Pinpoint the cell where the given text exists, returning its (X, Y) midpoint coordinate. 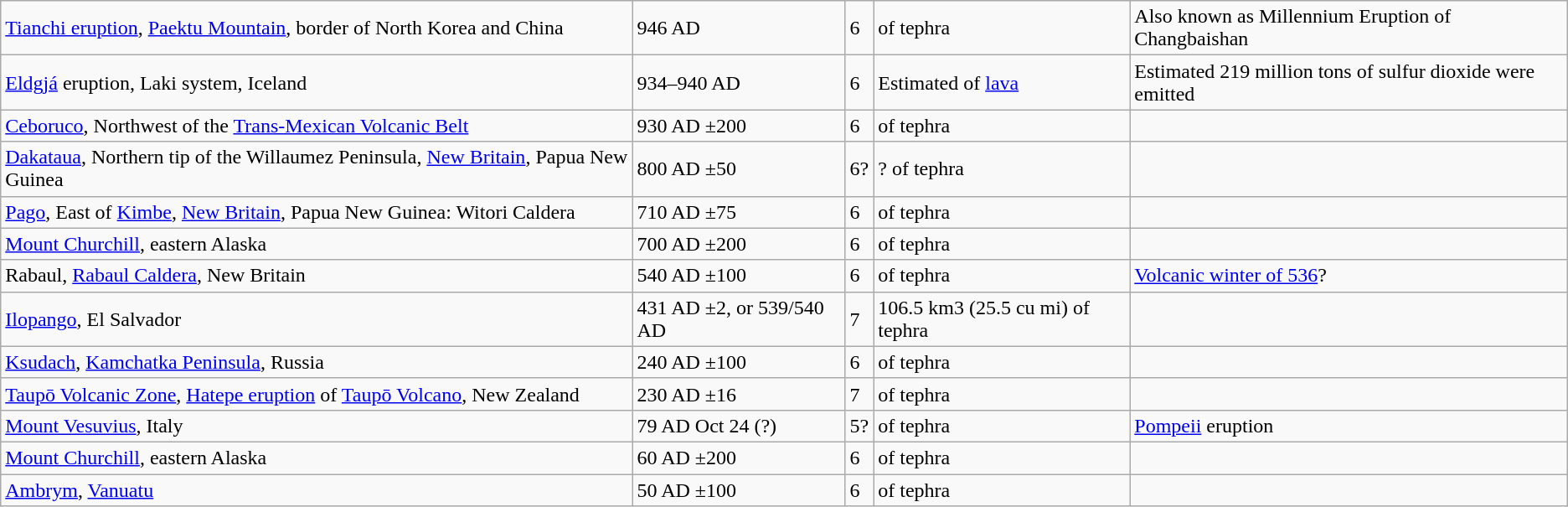
Ksudach, Kamchatka Peninsula, Russia (317, 362)
Taupō Volcanic Zone, Hatepe eruption of Taupō Volcano, New Zealand (317, 394)
Mount Vesuvius, Italy (317, 426)
Ceboruco, Northwest of the Trans-Mexican Volcanic Belt (317, 126)
79 AD Oct 24 (?) (739, 426)
? of tephra (1002, 169)
930 AD ±200 (739, 126)
Estimated 219 million tons of sulfur dioxide were emitted (1349, 82)
Tianchi eruption, Paektu Mountain, border of North Korea and China (317, 28)
Pago, East of Kimbe, New Britain, Papua New Guinea: Witori Caldera (317, 212)
946 AD (739, 28)
710 AD ±75 (739, 212)
Eldgjá eruption, Laki system, Iceland (317, 82)
Pompeii eruption (1349, 426)
Ambrym, Vanuatu (317, 490)
6? (859, 169)
Estimated of lava (1002, 82)
Rabaul, Rabaul Caldera, New Britain (317, 276)
431 AD ±2, or 539/540 AD (739, 318)
5? (859, 426)
934–940 AD (739, 82)
240 AD ±100 (739, 362)
230 AD ±16 (739, 394)
Volcanic winter of 536? (1349, 276)
700 AD ±200 (739, 244)
106.5 km3 (25.5 cu mi) of tephra (1002, 318)
60 AD ±200 (739, 458)
800 AD ±50 (739, 169)
Ilopango, El Salvador (317, 318)
Dakataua, Northern tip of the Willaumez Peninsula, New Britain, Papua New Guinea (317, 169)
Also known as Millennium Eruption of Changbaishan (1349, 28)
540 AD ±100 (739, 276)
50 AD ±100 (739, 490)
